Output the [X, Y] coordinate of the center of the cell containing the given text.  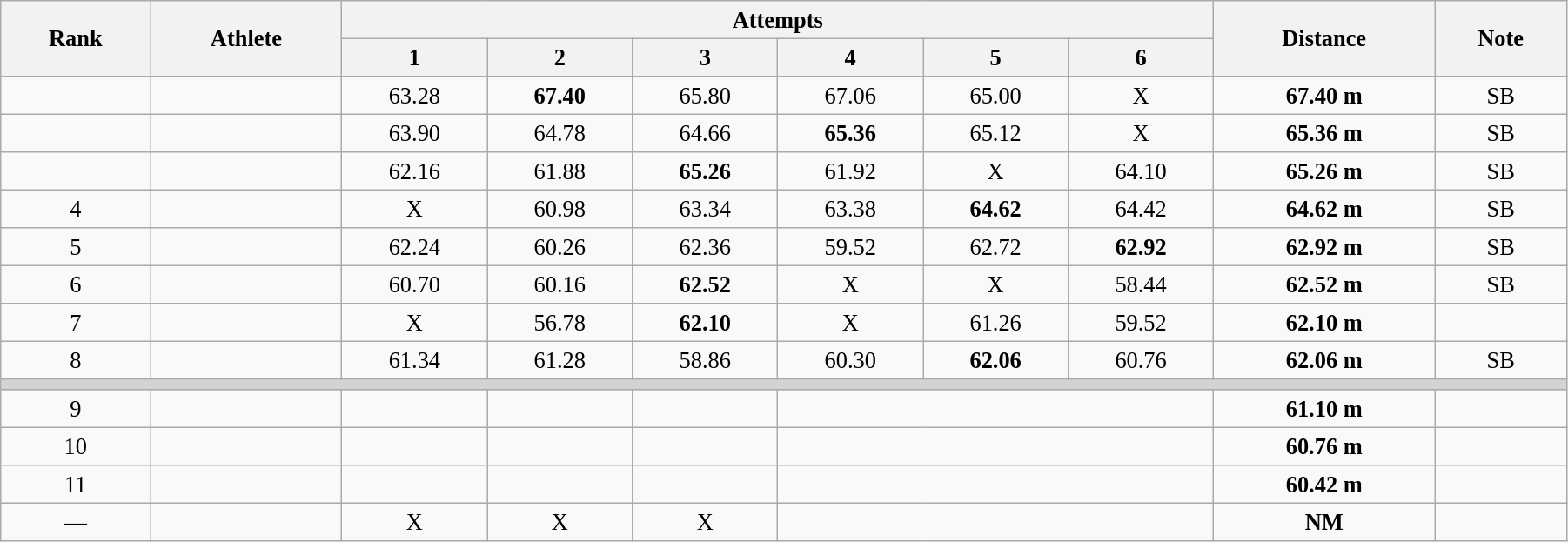
62.36 [705, 247]
60.98 [560, 209]
63.90 [414, 133]
58.44 [1142, 284]
65.26 [705, 171]
60.26 [560, 247]
7 [76, 323]
61.28 [560, 360]
63.28 [414, 95]
65.36 [851, 133]
Note [1501, 38]
Attempts [778, 19]
62.24 [414, 247]
2 [560, 57]
64.78 [560, 133]
62.06 [995, 360]
1 [414, 57]
60.70 [414, 284]
56.78 [560, 323]
62.52 [705, 284]
60.42 m [1324, 485]
62.10 [705, 323]
64.10 [1142, 171]
67.40 m [1324, 95]
60.16 [560, 284]
65.36 m [1324, 133]
9 [76, 409]
65.26 m [1324, 171]
61.88 [560, 171]
65.12 [995, 133]
62.92 [1142, 247]
Athlete [246, 38]
64.62 [995, 209]
NM [1324, 522]
10 [76, 446]
61.34 [414, 360]
67.40 [560, 95]
— [76, 522]
62.16 [414, 171]
62.06 m [1324, 360]
60.76 [1142, 360]
58.86 [705, 360]
60.76 m [1324, 446]
8 [76, 360]
61.26 [995, 323]
67.06 [851, 95]
62.72 [995, 247]
Rank [76, 38]
61.92 [851, 171]
63.38 [851, 209]
3 [705, 57]
65.80 [705, 95]
64.66 [705, 133]
62.52 m [1324, 284]
60.30 [851, 360]
63.34 [705, 209]
62.92 m [1324, 247]
65.00 [995, 95]
Distance [1324, 38]
62.10 m [1324, 323]
61.10 m [1324, 409]
11 [76, 485]
64.62 m [1324, 209]
64.42 [1142, 209]
